Extract the (x, y) coordinate from the center of the cell holding the provided text.  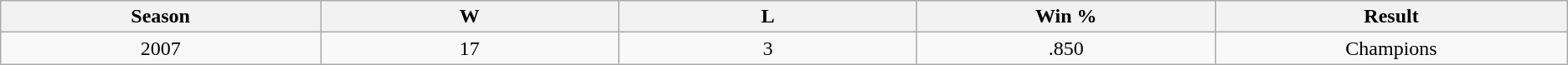
W (469, 17)
Win % (1066, 17)
L (768, 17)
17 (469, 48)
Champions (1391, 48)
Result (1391, 17)
3 (768, 48)
Season (161, 17)
2007 (161, 48)
.850 (1066, 48)
